Return the (X, Y) coordinate for the center point of the cell that contains the specified text.  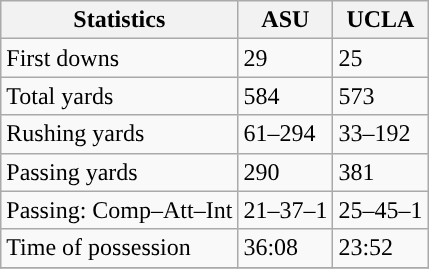
33–192 (380, 134)
25 (380, 58)
573 (380, 96)
Total yards (120, 96)
ASU (286, 20)
29 (286, 58)
290 (286, 172)
23:52 (380, 248)
21–37–1 (286, 210)
381 (380, 172)
Passing yards (120, 172)
Rushing yards (120, 134)
Statistics (120, 20)
584 (286, 96)
First downs (120, 58)
Time of possession (120, 248)
Passing: Comp–Att–Int (120, 210)
25–45–1 (380, 210)
UCLA (380, 20)
61–294 (286, 134)
36:08 (286, 248)
